Detect which cell encompasses the target text, then output its (x, y) center coordinate. 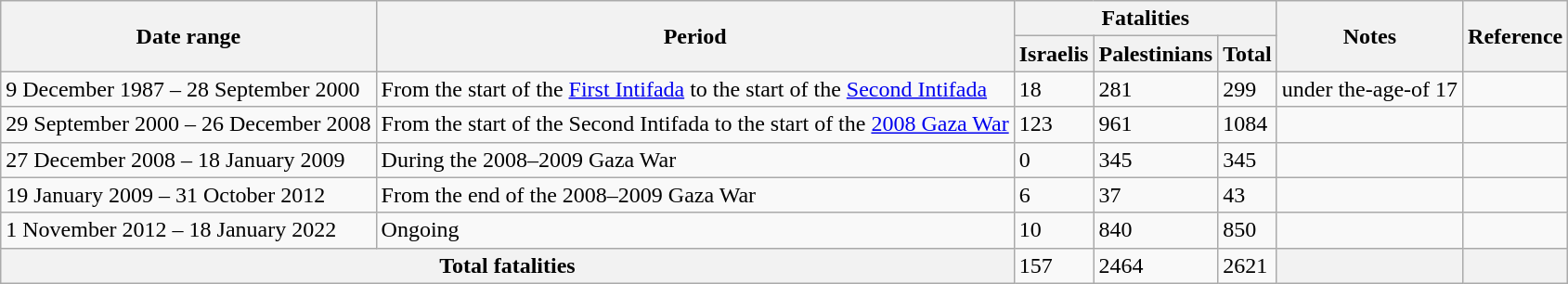
9 December 1987 – 28 September 2000 (188, 89)
From the end of the 2008–2009 Gaza War (694, 195)
37 (1156, 195)
Reference (1515, 36)
2621 (1248, 265)
29 September 2000 – 26 December 2008 (188, 124)
0 (1054, 160)
1 November 2012 – 18 January 2022 (188, 230)
6 (1054, 195)
Fatalities (1146, 19)
850 (1248, 230)
From the start of the Second Intifada to the start of the 2008 Gaza War (694, 124)
Period (694, 36)
Israelis (1054, 54)
281 (1156, 89)
27 December 2008 – 18 January 2009 (188, 160)
2464 (1156, 265)
18 (1054, 89)
299 (1248, 89)
under the-age-of 17 (1369, 89)
19 January 2009 – 31 October 2012 (188, 195)
840 (1156, 230)
Total (1248, 54)
43 (1248, 195)
From the start of the First Intifada to the start of the Second Intifada (694, 89)
10 (1054, 230)
Ongoing (694, 230)
157 (1054, 265)
During the 2008–2009 Gaza War (694, 160)
Total fatalities (507, 265)
123 (1054, 124)
Notes (1369, 36)
1084 (1248, 124)
961 (1156, 124)
Palestinians (1156, 54)
Date range (188, 36)
